Find where the given text appears and provide that cell's center as [X, Y] coordinate. 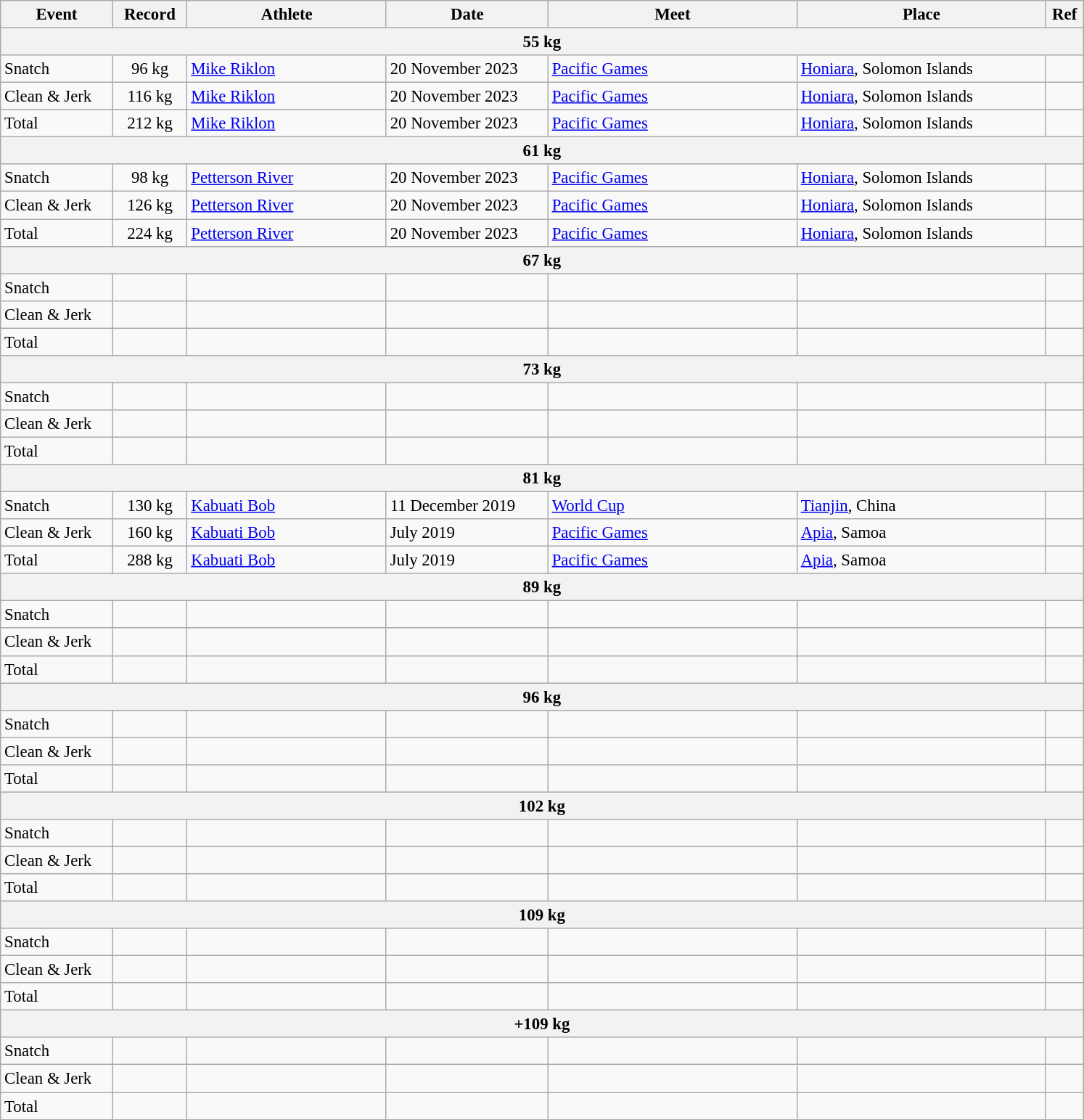
Ref [1064, 15]
81 kg [542, 478]
Place [921, 15]
Event [57, 15]
160 kg [149, 533]
Date [467, 15]
109 kg [542, 915]
102 kg [542, 806]
98 kg [149, 178]
+109 kg [542, 1024]
Meet [672, 15]
89 kg [542, 587]
55 kg [542, 42]
Tianjin, China [921, 506]
73 kg [542, 369]
116 kg [149, 97]
130 kg [149, 506]
67 kg [542, 260]
288 kg [149, 560]
Record [149, 15]
61 kg [542, 151]
World Cup [672, 506]
126 kg [149, 205]
224 kg [149, 233]
212 kg [149, 123]
11 December 2019 [467, 506]
Athlete [287, 15]
